Provide the (X, Y) coordinate of the cell's center where the given text is located.  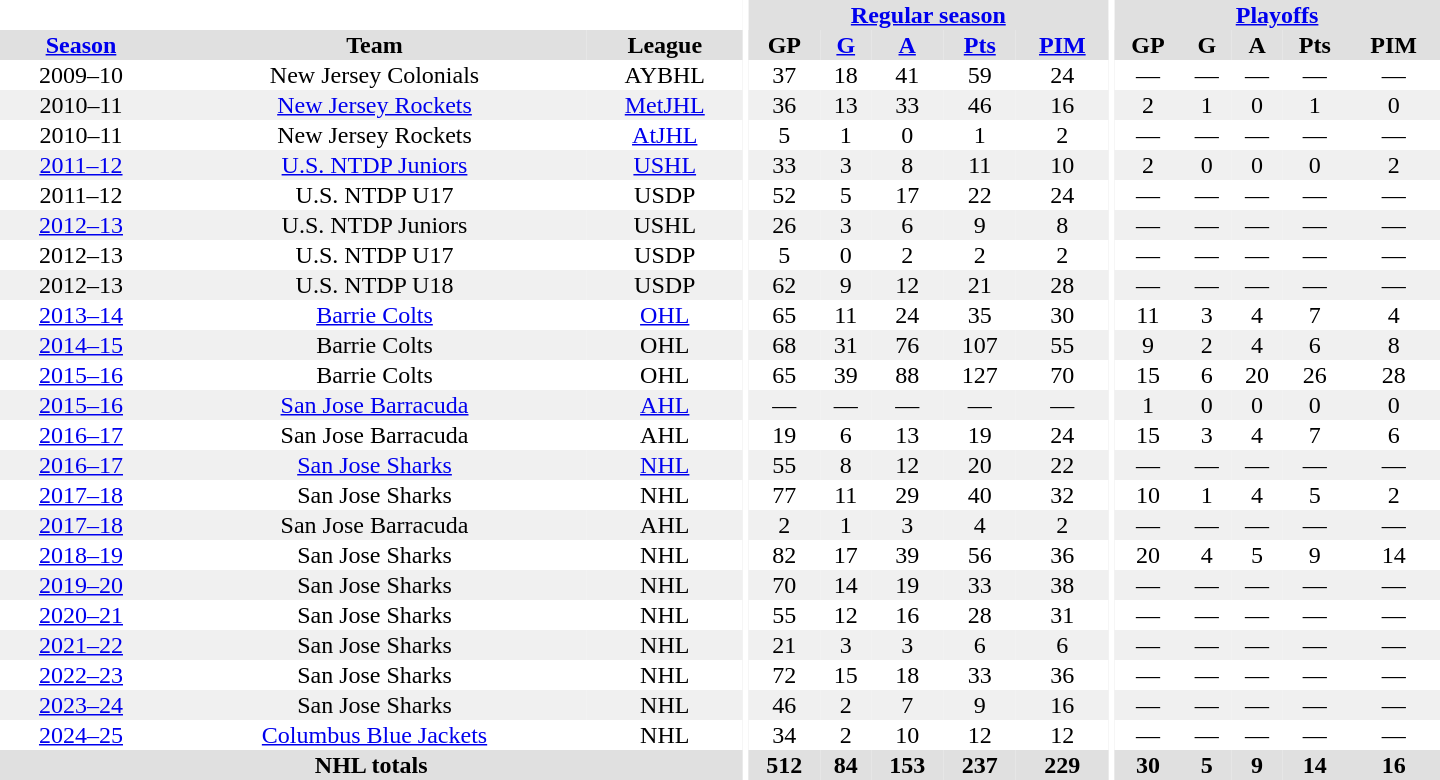
76 (908, 345)
New Jersey Colonials (374, 75)
56 (980, 555)
229 (1062, 765)
41 (908, 75)
MetJHL (664, 105)
34 (784, 735)
62 (784, 285)
AtJHL (664, 135)
Playoffs (1277, 15)
2021–22 (81, 645)
NHL totals (371, 765)
32 (1062, 495)
Columbus Blue Jackets (374, 735)
237 (980, 765)
59 (980, 75)
512 (784, 765)
77 (784, 495)
2019–20 (81, 585)
League (664, 45)
127 (980, 375)
U.S. NTDP U18 (374, 285)
38 (1062, 585)
2013–14 (81, 315)
2009–10 (81, 75)
Team (374, 45)
2023–24 (81, 705)
107 (980, 345)
52 (784, 195)
84 (846, 765)
72 (784, 675)
88 (908, 375)
Regular season (928, 15)
2018–19 (81, 555)
35 (980, 315)
2024–25 (81, 735)
29 (908, 495)
2022–23 (81, 675)
Season (81, 45)
37 (784, 75)
153 (908, 765)
68 (784, 345)
82 (784, 555)
40 (980, 495)
2014–15 (81, 345)
2020–21 (81, 615)
AYBHL (664, 75)
